Pinpoint the cell where the given text exists, returning its (X, Y) midpoint coordinate. 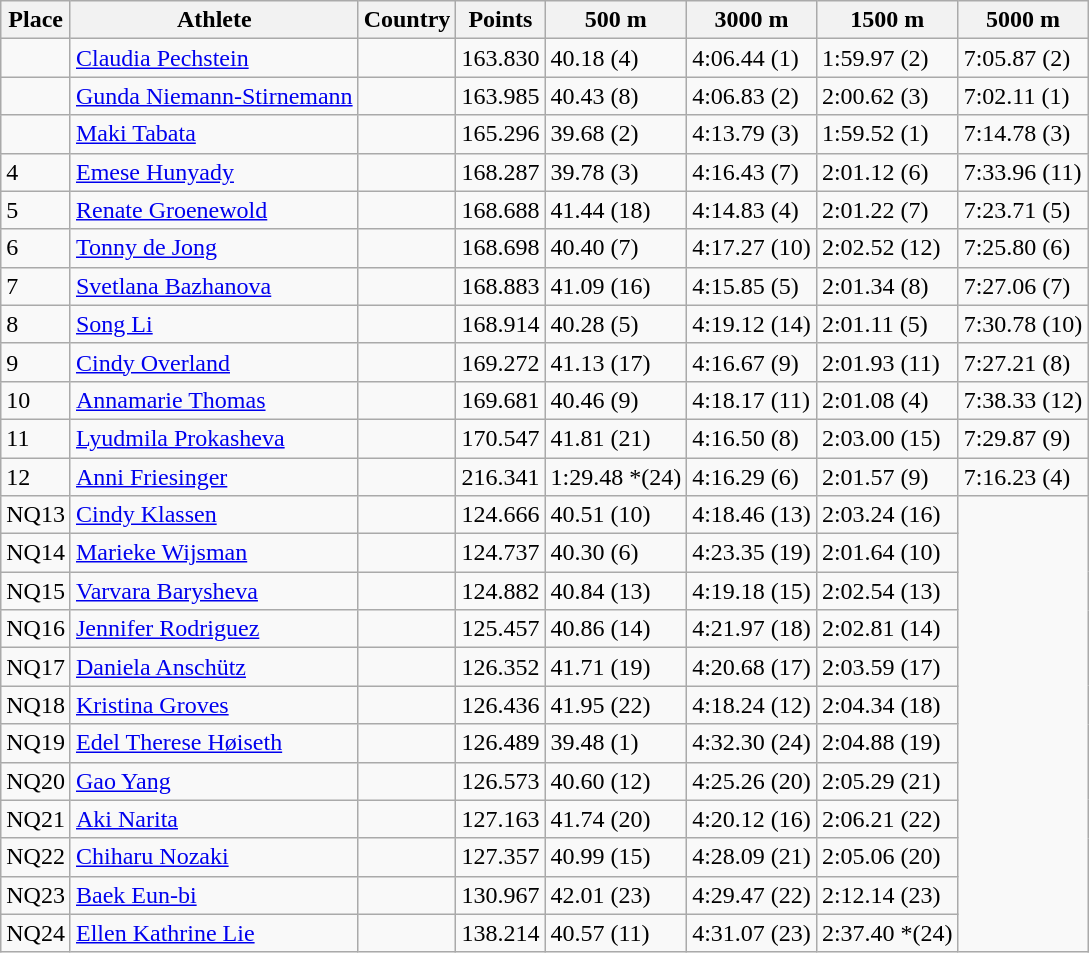
Renate Groenewold (214, 210)
4:23.35 (19) (752, 553)
125.457 (500, 629)
4:13.79 (3) (752, 134)
40.43 (8) (616, 96)
NQ14 (36, 553)
5000 m (1023, 20)
2:03.59 (17) (887, 667)
Points (500, 20)
Varvara Barysheva (214, 591)
2:03.00 (15) (887, 438)
4:20.12 (16) (752, 819)
7:27.21 (8) (1023, 362)
3000 m (752, 20)
4:28.09 (21) (752, 857)
41.71 (19) (616, 667)
Song Li (214, 324)
7:29.87 (9) (1023, 438)
126.436 (500, 705)
Marieke Wijsman (214, 553)
163.985 (500, 96)
124.882 (500, 591)
NQ20 (36, 781)
NQ15 (36, 591)
2:01.11 (5) (887, 324)
41.81 (21) (616, 438)
Place (36, 20)
4:18.46 (13) (752, 515)
41.44 (18) (616, 210)
2:02.54 (13) (887, 591)
7:05.87 (2) (1023, 58)
8 (36, 324)
2:03.24 (16) (887, 515)
4:16.29 (6) (752, 477)
4 (36, 172)
7 (36, 286)
2:00.62 (3) (887, 96)
10 (36, 400)
NQ23 (36, 895)
126.573 (500, 781)
NQ22 (36, 857)
4:17.27 (10) (752, 248)
127.163 (500, 819)
2:04.88 (19) (887, 743)
4:06.44 (1) (752, 58)
40.51 (10) (616, 515)
40.99 (15) (616, 857)
Aki Narita (214, 819)
Svetlana Bazhanova (214, 286)
Maki Tabata (214, 134)
168.698 (500, 248)
4:14.83 (4) (752, 210)
NQ16 (36, 629)
2:05.29 (21) (887, 781)
127.357 (500, 857)
4:19.18 (15) (752, 591)
41.09 (16) (616, 286)
40.28 (5) (616, 324)
9 (36, 362)
168.914 (500, 324)
Baek Eun-bi (214, 895)
NQ17 (36, 667)
2:06.21 (22) (887, 819)
168.688 (500, 210)
Annamarie Thomas (214, 400)
4:29.47 (22) (752, 895)
Daniela Anschütz (214, 667)
NQ18 (36, 705)
NQ19 (36, 743)
2:02.52 (12) (887, 248)
NQ24 (36, 933)
Chiharu Nozaki (214, 857)
7:27.06 (7) (1023, 286)
126.352 (500, 667)
4:15.85 (5) (752, 286)
4:16.67 (9) (752, 362)
Jennifer Rodriguez (214, 629)
7:14.78 (3) (1023, 134)
2:01.34 (8) (887, 286)
7:38.33 (12) (1023, 400)
2:37.40 *(24) (887, 933)
42.01 (23) (616, 895)
41.13 (17) (616, 362)
7:23.71 (5) (1023, 210)
1:59.52 (1) (887, 134)
Claudia Pechstein (214, 58)
4:21.97 (18) (752, 629)
Cindy Klassen (214, 515)
1:59.97 (2) (887, 58)
7:30.78 (10) (1023, 324)
Athlete (214, 20)
40.40 (7) (616, 248)
Ellen Kathrine Lie (214, 933)
2:04.34 (18) (887, 705)
Gunda Niemann-Stirnemann (214, 96)
Cindy Overland (214, 362)
2:01.08 (4) (887, 400)
500 m (616, 20)
2:01.57 (9) (887, 477)
40.18 (4) (616, 58)
39.68 (2) (616, 134)
2:01.12 (6) (887, 172)
Tonny de Jong (214, 248)
124.666 (500, 515)
6 (36, 248)
Anni Friesinger (214, 477)
Emese Hunyady (214, 172)
168.883 (500, 286)
40.60 (12) (616, 781)
124.737 (500, 553)
40.30 (6) (616, 553)
165.296 (500, 134)
4:18.17 (11) (752, 400)
Lyudmila Prokasheva (214, 438)
1500 m (887, 20)
NQ21 (36, 819)
2:05.06 (20) (887, 857)
4:32.30 (24) (752, 743)
NQ13 (36, 515)
126.489 (500, 743)
Edel Therese Høiseth (214, 743)
39.48 (1) (616, 743)
40.86 (14) (616, 629)
41.74 (20) (616, 819)
41.95 (22) (616, 705)
4:16.50 (8) (752, 438)
4:20.68 (17) (752, 667)
5 (36, 210)
40.84 (13) (616, 591)
39.78 (3) (616, 172)
Gao Yang (214, 781)
40.46 (9) (616, 400)
4:19.12 (14) (752, 324)
138.214 (500, 933)
Kristina Groves (214, 705)
7:33.96 (11) (1023, 172)
2:12.14 (23) (887, 895)
2:01.64 (10) (887, 553)
4:18.24 (12) (752, 705)
169.272 (500, 362)
163.830 (500, 58)
Country (407, 20)
1:29.48 *(24) (616, 477)
2:02.81 (14) (887, 629)
7:02.11 (1) (1023, 96)
4:06.83 (2) (752, 96)
168.287 (500, 172)
216.341 (500, 477)
12 (36, 477)
11 (36, 438)
4:16.43 (7) (752, 172)
7:16.23 (4) (1023, 477)
170.547 (500, 438)
4:31.07 (23) (752, 933)
7:25.80 (6) (1023, 248)
2:01.22 (7) (887, 210)
169.681 (500, 400)
130.967 (500, 895)
40.57 (11) (616, 933)
2:01.93 (11) (887, 362)
4:25.26 (20) (752, 781)
